Provide the [x, y] coordinate of the cell's center where the given text is located.  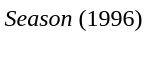
Season (1996) [74, 18]
